Return [x, y] of the center of cell containing provided text 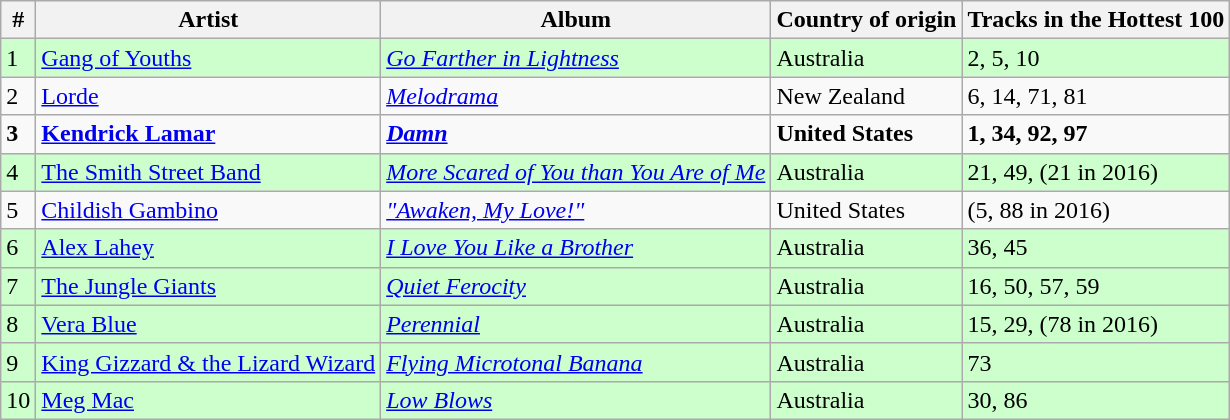
Meg Mac [208, 400]
Tracks in the Hottest 100 [1096, 20]
3 [18, 134]
8 [18, 324]
The Smith Street Band [208, 172]
Childish Gambino [208, 210]
5 [18, 210]
36, 45 [1096, 248]
New Zealand [866, 96]
The Jungle Giants [208, 286]
Vera Blue [208, 324]
Damn [576, 134]
4 [18, 172]
Country of origin [866, 20]
21, 49, (21 in 2016) [1096, 172]
Lorde [208, 96]
2, 5, 10 [1096, 58]
King Gizzard & the Lizard Wizard [208, 362]
1 [18, 58]
9 [18, 362]
Quiet Ferocity [576, 286]
10 [18, 400]
Melodrama [576, 96]
Flying Microtonal Banana [576, 362]
More Scared of You than You Are of Me [576, 172]
30, 86 [1096, 400]
7 [18, 286]
Alex Lahey [208, 248]
Perennial [576, 324]
Artist [208, 20]
Go Farther in Lightness [576, 58]
73 [1096, 362]
1, 34, 92, 97 [1096, 134]
16, 50, 57, 59 [1096, 286]
I Love You Like a Brother [576, 248]
2 [18, 96]
"Awaken, My Love!" [576, 210]
(5, 88 in 2016) [1096, 210]
Low Blows [576, 400]
15, 29, (78 in 2016) [1096, 324]
Kendrick Lamar [208, 134]
6, 14, 71, 81 [1096, 96]
Album [576, 20]
# [18, 20]
6 [18, 248]
Gang of Youths [208, 58]
